Output the [x, y] coordinate of the center of the cell containing the given text.  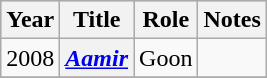
Year [30, 20]
Aamir [97, 58]
Title [97, 20]
2008 [30, 58]
Notes [232, 20]
Role [166, 20]
Goon [166, 58]
